Determine the [X, Y] coordinate at the center of the cell enclosing the given text.  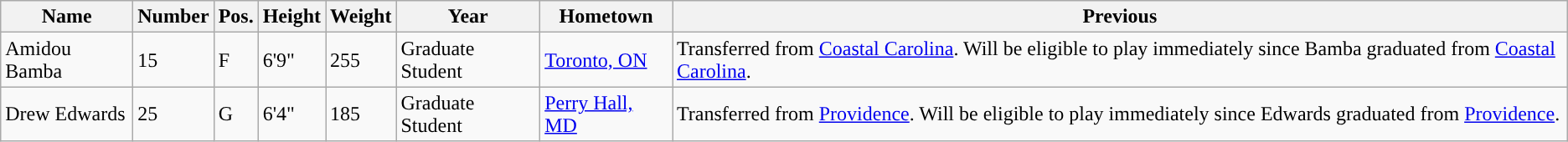
255 [361, 60]
Height [291, 17]
Perry Hall, MD [606, 114]
Name [67, 17]
Weight [361, 17]
6'9" [291, 60]
Hometown [606, 17]
Transferred from Coastal Carolina. Will be eligible to play immediately since Bamba graduated from Coastal Carolina. [1119, 60]
Toronto, ON [606, 60]
F [236, 60]
Transferred from Providence. Will be eligible to play immediately since Edwards graduated from Providence. [1119, 114]
Number [173, 17]
Drew Edwards [67, 114]
15 [173, 60]
Year [468, 17]
25 [173, 114]
6'4" [291, 114]
G [236, 114]
185 [361, 114]
Previous [1119, 17]
Amidou Bamba [67, 60]
Pos. [236, 17]
